Return [x, y] of the center of cell containing provided text 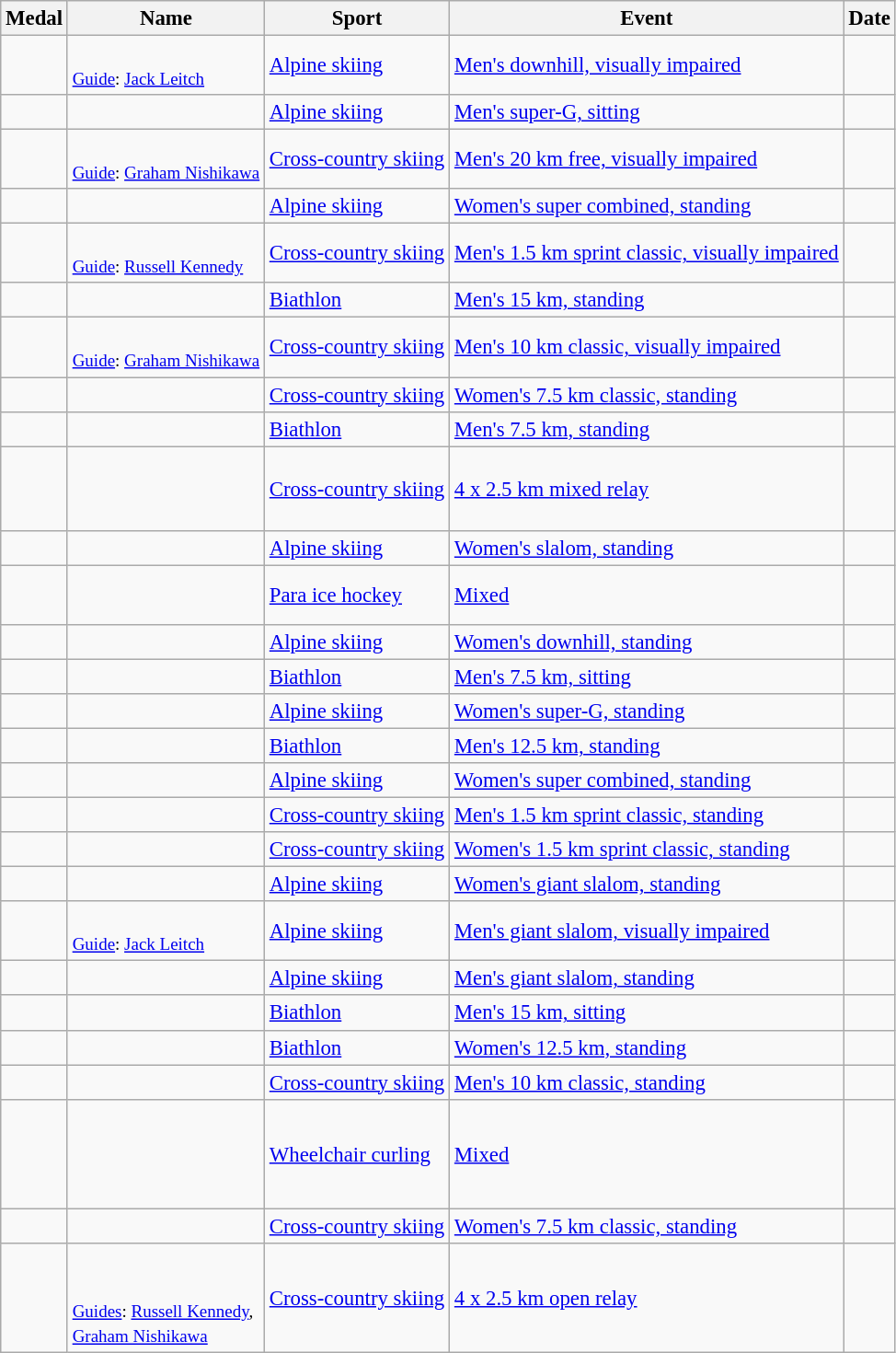
Para ice hockey [357, 595]
Date [869, 18]
Men's 1.5 km sprint classic, visually impaired [648, 254]
Men's 10 km classic, standing [648, 1082]
4 x 2.5 km mixed relay [648, 489]
Guide: Russell Kennedy [166, 254]
Men's 7.5 km, standing [648, 429]
Wheelchair curling [357, 1154]
Men's 15 km, standing [648, 301]
Men's 20 km free, visually impaired [648, 160]
Men's 1.5 km sprint classic, standing [648, 815]
Women's 1.5 km sprint classic, standing [648, 850]
Women's giant slalom, standing [648, 885]
Sport [357, 18]
4 x 2.5 km open relay [648, 1298]
Men's super-G, sitting [648, 112]
Men's giant slalom, standing [648, 978]
Men's 12.5 km, standing [648, 746]
Event [648, 18]
Women's 12.5 km, standing [648, 1047]
Men's 15 km, sitting [648, 1013]
Men's 7.5 km, sitting [648, 676]
Guides: Russell Kennedy,Graham Nishikawa [166, 1298]
Women's downhill, standing [648, 642]
Medal [35, 18]
Men's giant slalom, visually impaired [648, 931]
Men's 10 km classic, visually impaired [648, 348]
Name [166, 18]
Women's super-G, standing [648, 711]
Men's downhill, visually impaired [648, 66]
Women's slalom, standing [648, 548]
